Identify which cell holds the provided text, then report its [x, y] central coordinate. 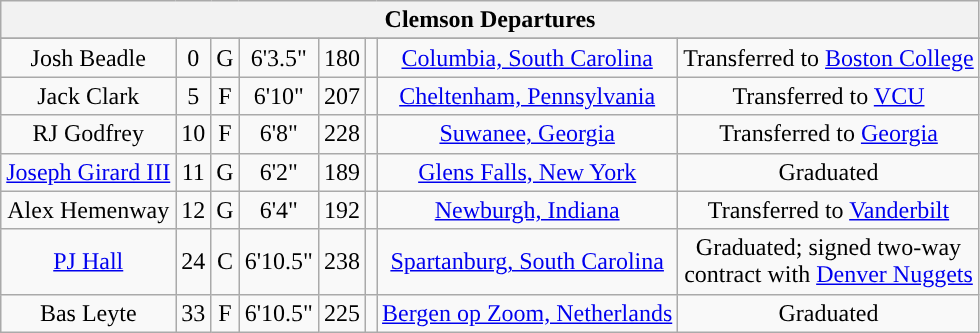
Transferred to Vanderbilt [828, 210]
6'8" [278, 134]
C [225, 262]
5 [194, 96]
Transferred to VCU [828, 96]
0 [194, 58]
11 [194, 172]
Cheltenham, Pennsylvania [528, 96]
Graduated; signed two-waycontract with Denver Nuggets [828, 262]
PJ Hall [88, 262]
Josh Beadle [88, 58]
Columbia, South Carolina [528, 58]
6'2" [278, 172]
Bas Leyte [88, 313]
6'3.5" [278, 58]
228 [342, 134]
192 [342, 210]
Newburgh, Indiana [528, 210]
24 [194, 262]
Glens Falls, New York [528, 172]
Suwanee, Georgia [528, 134]
6'4" [278, 210]
6'10" [278, 96]
225 [342, 313]
RJ Godfrey [88, 134]
Transferred to Georgia [828, 134]
Joseph Girard III [88, 172]
10 [194, 134]
180 [342, 58]
207 [342, 96]
Transferred to Boston College [828, 58]
12 [194, 210]
33 [194, 313]
Alex Hemenway [88, 210]
Bergen op Zoom, Netherlands [528, 313]
189 [342, 172]
Spartanburg, South Carolina [528, 262]
238 [342, 262]
Jack Clark [88, 96]
Clemson Departures [490, 20]
